Search for the cell housing the specified text and yield its [X, Y] center coordinate. 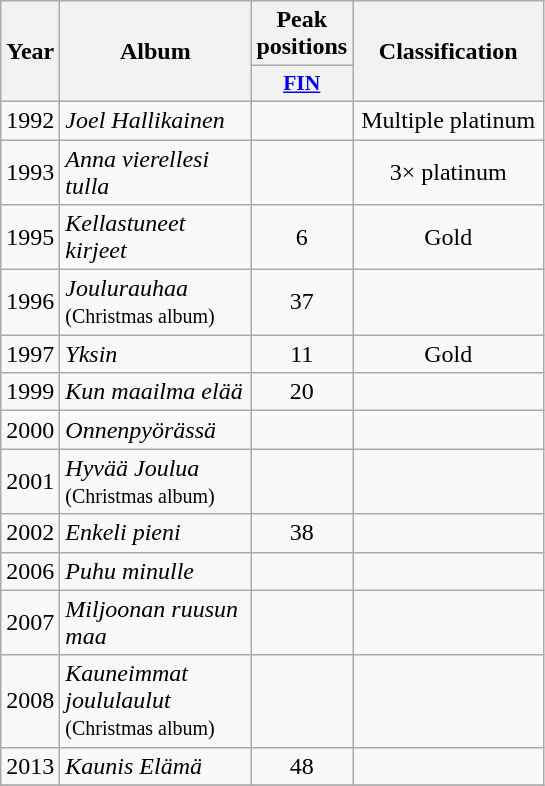
Kauneimmat joululaulut (Christmas album) [156, 701]
Joel Hallikainen [156, 120]
1993 [30, 172]
Multiple platinum [448, 120]
Joulurauhaa (Christmas album) [156, 302]
20 [302, 392]
2000 [30, 430]
Yksin [156, 354]
2008 [30, 701]
FIN [302, 84]
2001 [30, 482]
Peak positions [302, 34]
Onnenpyörässä [156, 430]
Album [156, 52]
1996 [30, 302]
37 [302, 302]
Year [30, 52]
1992 [30, 120]
2002 [30, 533]
3× platinum [448, 172]
6 [302, 238]
Kun maailma elää [156, 392]
Classification [448, 52]
2006 [30, 571]
1997 [30, 354]
Hyvää Joulua (Christmas album) [156, 482]
Enkeli pieni [156, 533]
2013 [30, 766]
1995 [30, 238]
2007 [30, 622]
Puhu minulle [156, 571]
Kaunis Elämä [156, 766]
11 [302, 354]
1999 [30, 392]
Miljoonan ruusun maa [156, 622]
38 [302, 533]
Anna vierellesi tulla [156, 172]
48 [302, 766]
Kellastuneet kirjeet [156, 238]
